For the text-containing cell, return its midpoint in [x, y] coordinate format. 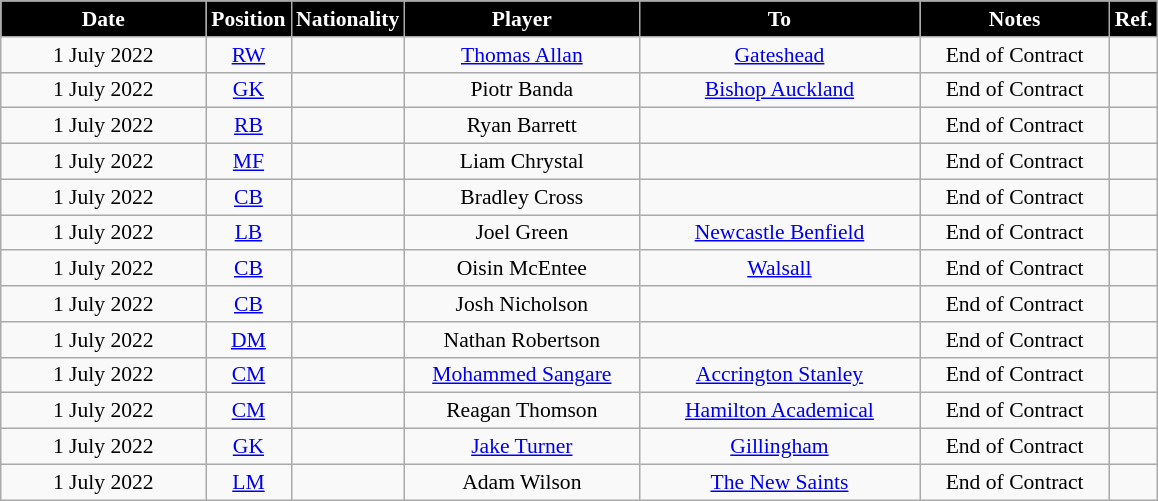
Walsall [779, 269]
Thomas Allan [522, 55]
The New Saints [779, 482]
Gillingham [779, 447]
Oisin McEntee [522, 269]
Ryan Barrett [522, 126]
Player [522, 19]
Bradley Cross [522, 197]
Josh Nicholson [522, 304]
Nathan Robertson [522, 340]
LB [248, 233]
Liam Chrystal [522, 162]
MF [248, 162]
To [779, 19]
RW [248, 55]
Reagan Thomson [522, 411]
Joel Green [522, 233]
Mohammed Sangare [522, 375]
DM [248, 340]
Gateshead [779, 55]
LM [248, 482]
Notes [1015, 19]
Hamilton Academical [779, 411]
Bishop Auckland [779, 90]
RB [248, 126]
Newcastle Benfield [779, 233]
Ref. [1134, 19]
Adam Wilson [522, 482]
Piotr Banda [522, 90]
Position [248, 19]
Accrington Stanley [779, 375]
Jake Turner [522, 447]
Date [104, 19]
Nationality [348, 19]
